Find where the given text appears and provide that cell's center as (X, Y) coordinate. 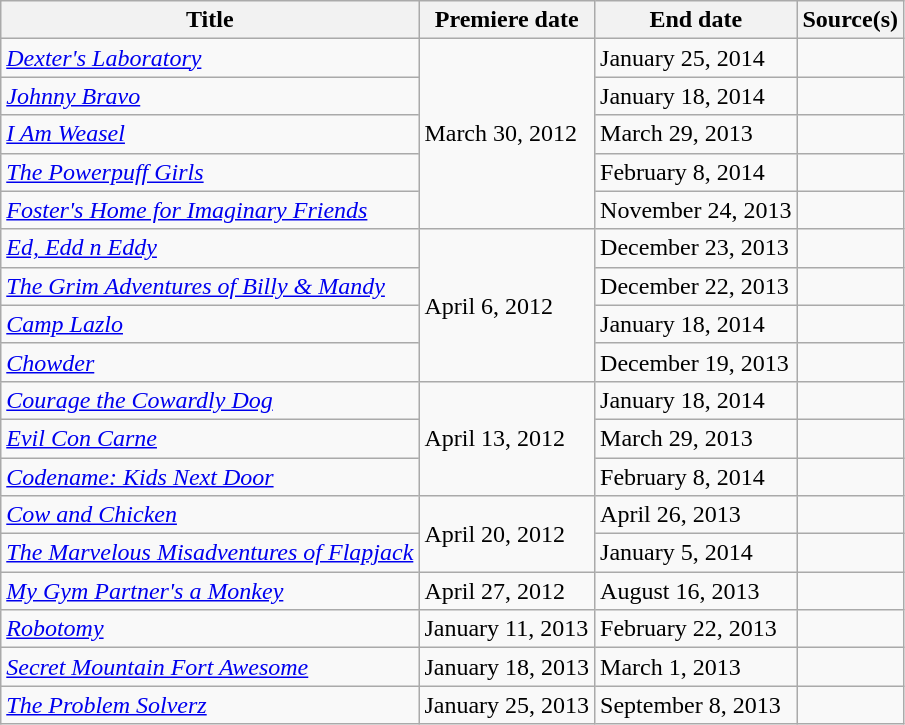
April 6, 2012 (507, 305)
November 24, 2013 (696, 210)
January 25, 2013 (507, 705)
August 16, 2013 (696, 591)
My Gym Partner's a Monkey (210, 591)
Johnny Bravo (210, 96)
Dexter's Laboratory (210, 58)
Foster's Home for Imaginary Friends (210, 210)
Secret Mountain Fort Awesome (210, 667)
The Grim Adventures of Billy & Mandy (210, 286)
Evil Con Carne (210, 438)
The Powerpuff Girls (210, 172)
Courage the Cowardly Dog (210, 400)
December 23, 2013 (696, 248)
March 30, 2012 (507, 134)
December 22, 2013 (696, 286)
I Am Weasel (210, 134)
Premiere date (507, 20)
Camp Lazlo (210, 324)
The Problem Solverz (210, 705)
April 26, 2013 (696, 515)
January 5, 2014 (696, 553)
The Marvelous Misadventures of Flapjack (210, 553)
February 22, 2013 (696, 629)
December 19, 2013 (696, 362)
January 18, 2013 (507, 667)
End date (696, 20)
September 8, 2013 (696, 705)
Codename: Kids Next Door (210, 477)
April 20, 2012 (507, 534)
Title (210, 20)
January 11, 2013 (507, 629)
January 25, 2014 (696, 58)
April 13, 2012 (507, 438)
April 27, 2012 (507, 591)
Ed, Edd n Eddy (210, 248)
Chowder (210, 362)
Source(s) (850, 20)
March 1, 2013 (696, 667)
Cow and Chicken (210, 515)
Robotomy (210, 629)
